For the text-containing cell, return its midpoint in (X, Y) coordinate format. 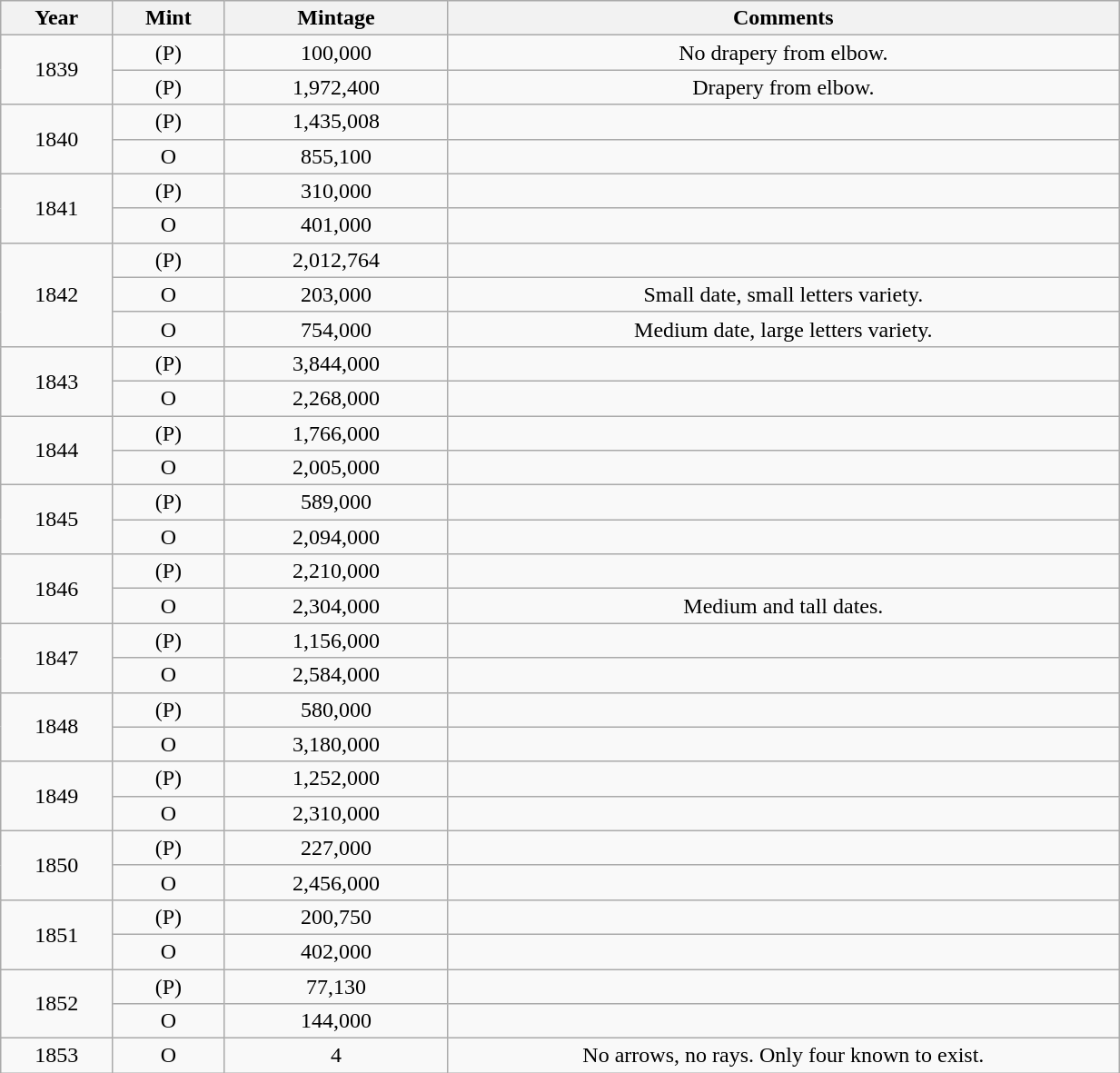
227,000 (336, 848)
1850 (56, 865)
310,000 (336, 191)
2,094,000 (336, 537)
100,000 (336, 53)
2,310,000 (336, 813)
580,000 (336, 710)
77,130 (336, 986)
1849 (56, 796)
1,766,000 (336, 433)
4 (336, 1056)
No drapery from elbow. (783, 53)
2,210,000 (336, 571)
401,000 (336, 225)
1848 (56, 727)
2,012,764 (336, 260)
3,180,000 (336, 744)
Small date, small letters variety. (783, 294)
2,268,000 (336, 398)
1,252,000 (336, 779)
1844 (56, 451)
1,435,008 (336, 122)
Mintage (336, 18)
200,750 (336, 917)
Comments (783, 18)
1846 (56, 589)
144,000 (336, 1021)
Year (56, 18)
1853 (56, 1056)
203,000 (336, 294)
Drapery from elbow. (783, 87)
2,005,000 (336, 468)
2,456,000 (336, 882)
589,000 (336, 502)
1,972,400 (336, 87)
3,844,000 (336, 363)
1,156,000 (336, 641)
Medium date, large letters variety. (783, 329)
2,304,000 (336, 606)
402,000 (336, 951)
1840 (56, 139)
Mint (169, 18)
754,000 (336, 329)
1839 (56, 70)
1852 (56, 1003)
2,584,000 (336, 675)
No arrows, no rays. Only four known to exist. (783, 1056)
855,100 (336, 156)
Medium and tall dates. (783, 606)
1847 (56, 658)
1845 (56, 520)
1842 (56, 294)
1841 (56, 208)
1851 (56, 934)
1843 (56, 381)
